For the text-containing cell, return its midpoint in [x, y] coordinate format. 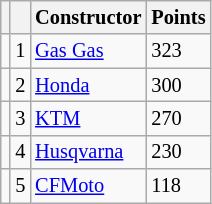
118 [178, 186]
Constructor [88, 17]
230 [178, 152]
Gas Gas [88, 51]
Points [178, 17]
270 [178, 118]
Honda [88, 85]
5 [20, 186]
Husqvarna [88, 152]
1 [20, 51]
KTM [88, 118]
2 [20, 85]
4 [20, 152]
300 [178, 85]
3 [20, 118]
323 [178, 51]
CFMoto [88, 186]
